Detect which cell encompasses the target text, then output its [x, y] center coordinate. 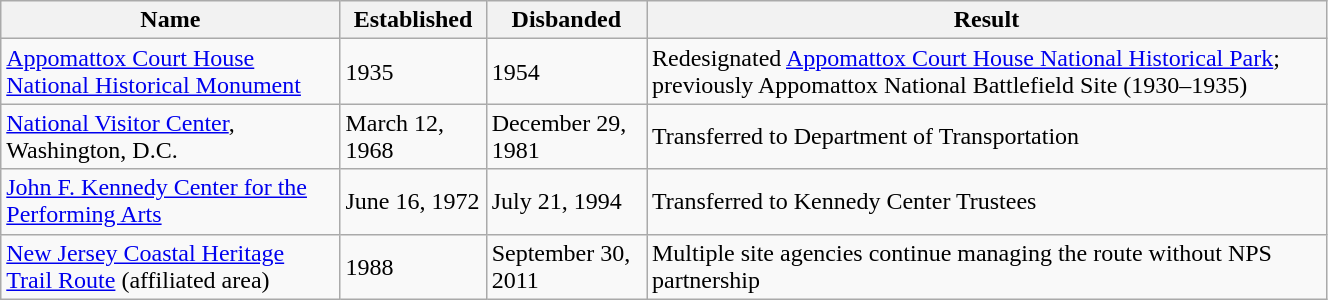
Established [413, 20]
Result [986, 20]
Redesignated Appomattox Court House National Historical Park; previously Appomattox National Battlefield Site (1930–1935) [986, 72]
September 30, 2011 [566, 266]
December 29, 1981 [566, 136]
Name [170, 20]
Multiple site agencies continue managing the route without NPS partnership [986, 266]
1935 [413, 72]
Disbanded [566, 20]
New Jersey Coastal Heritage Trail Route (affiliated area) [170, 266]
National Visitor Center, Washington, D.C. [170, 136]
March 12, 1968 [413, 136]
John F. Kennedy Center for the Performing Arts [170, 202]
Transferred to Department of Transportation [986, 136]
1988 [413, 266]
1954 [566, 72]
Transferred to Kennedy Center Trustees [986, 202]
Appomattox Court House National Historical Monument [170, 72]
July 21, 1994 [566, 202]
June 16, 1972 [413, 202]
